Determine the (x, y) coordinate at the center of the cell enclosing the given text.  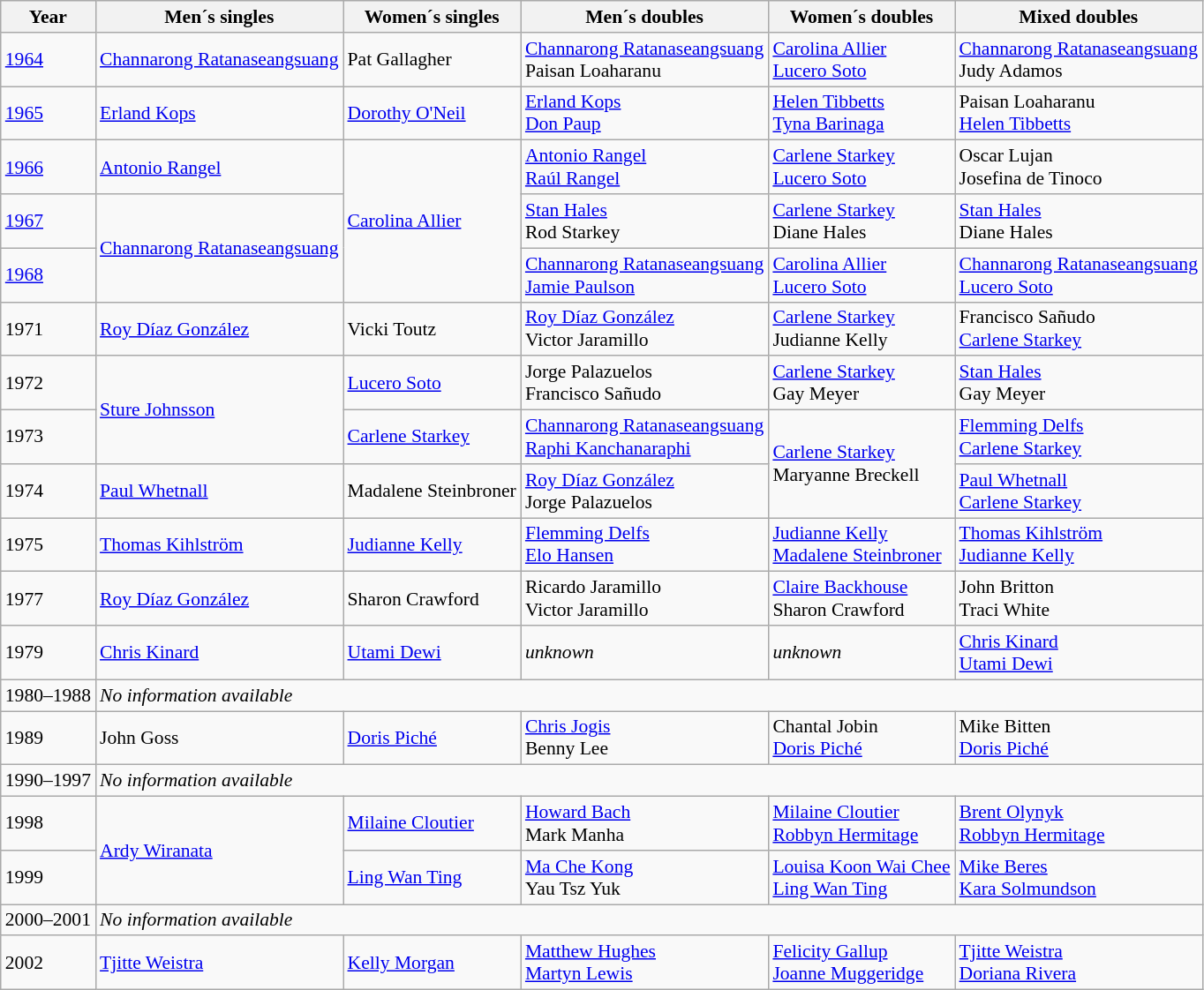
1990–1997 (48, 781)
Channarong Ratanaseangsuang Paisan Loaharanu (644, 60)
Men´s doubles (644, 17)
Flemming Delfs Elo Hansen (644, 545)
Paisan Loaharanu Helen Tibbetts (1079, 113)
1966 (48, 168)
Paul Whetnall (219, 491)
Carolina Allier (431, 221)
Channarong Ratanaseangsuang Raphi Kanchanaraphi (644, 438)
Matthew Hughes Martyn Lewis (644, 964)
Ma Che Kong Yau Tsz Yuk (644, 877)
Vicki Toutz (431, 328)
Mixed doubles (1079, 17)
Louisa Koon Wai Chee Ling Wan Ting (862, 877)
1967 (48, 221)
1979 (48, 653)
Kelly Morgan (431, 964)
Antonio Rangel (219, 168)
1972 (48, 383)
Women´s doubles (862, 17)
Felicity Gallup Joanne Muggeridge (862, 964)
Lucero Soto (431, 383)
Oscar Lujan Josefina de Tinoco (1079, 168)
1977 (48, 598)
Tjitte Weistra Doriana Rivera (1079, 964)
2002 (48, 964)
1999 (48, 877)
Pat Gallagher (431, 60)
1968 (48, 275)
John Goss (219, 738)
Ling Wan Ting (431, 877)
Chantal Jobin Doris Piché (862, 738)
Milaine Cloutier Robbyn Hermitage (862, 824)
Stan Hales Diane Hales (1079, 221)
Milaine Cloutier (431, 824)
Judianne Kelly Madalene Steinbroner (862, 545)
2000–2001 (48, 920)
Men´s singles (219, 17)
Carlene Starkey Diane Hales (862, 221)
Erland Kops Don Paup (644, 113)
1971 (48, 328)
Channarong Ratanaseangsuang Judy Adamos (1079, 60)
Stan Hales Rod Starkey (644, 221)
Carlene Starkey Gay Meyer (862, 383)
Chris Kinard (219, 653)
Stan Hales Gay Meyer (1079, 383)
Judianne Kelly (431, 545)
Roy Díaz González Jorge Palazuelos (644, 491)
Sture Johnsson (219, 410)
Doris Piché (431, 738)
Channarong Ratanaseangsuang Jamie Paulson (644, 275)
Tjitte Weistra (219, 964)
1965 (48, 113)
Carlene Starkey (431, 438)
Howard Bach Mark Manha (644, 824)
Madalene Steinbroner (431, 491)
Mike Bitten Doris Piché (1079, 738)
1975 (48, 545)
Utami Dewi (431, 653)
Jorge Palazuelos Francisco Sañudo (644, 383)
Mike Beres Kara Solmundson (1079, 877)
1974 (48, 491)
Carlene Starkey Judianne Kelly (862, 328)
1964 (48, 60)
Francisco Sañudo Carlene Starkey (1079, 328)
1973 (48, 438)
Carlene Starkey Lucero Soto (862, 168)
1980–1988 (48, 695)
1989 (48, 738)
Paul Whetnall Carlene Starkey (1079, 491)
Women´s singles (431, 17)
Claire Backhouse Sharon Crawford (862, 598)
Helen Tibbetts Tyna Barinaga (862, 113)
Flemming Delfs Carlene Starkey (1079, 438)
Sharon Crawford (431, 598)
Roy Díaz González Victor Jaramillo (644, 328)
Brent Olynyk Robbyn Hermitage (1079, 824)
Chris Kinard Utami Dewi (1079, 653)
Channarong Ratanaseangsuang Lucero Soto (1079, 275)
Thomas Kihlström Judianne Kelly (1079, 545)
1998 (48, 824)
Thomas Kihlström (219, 545)
Ricardo Jaramillo Victor Jaramillo (644, 598)
Year (48, 17)
Carlene Starkey Maryanne Breckell (862, 464)
John Britton Traci White (1079, 598)
Erland Kops (219, 113)
Antonio Rangel Raúl Rangel (644, 168)
Chris Jogis Benny Lee (644, 738)
Ardy Wiranata (219, 851)
Dorothy O'Neil (431, 113)
